Detect which cell encompasses the target text, then output its (x, y) center coordinate. 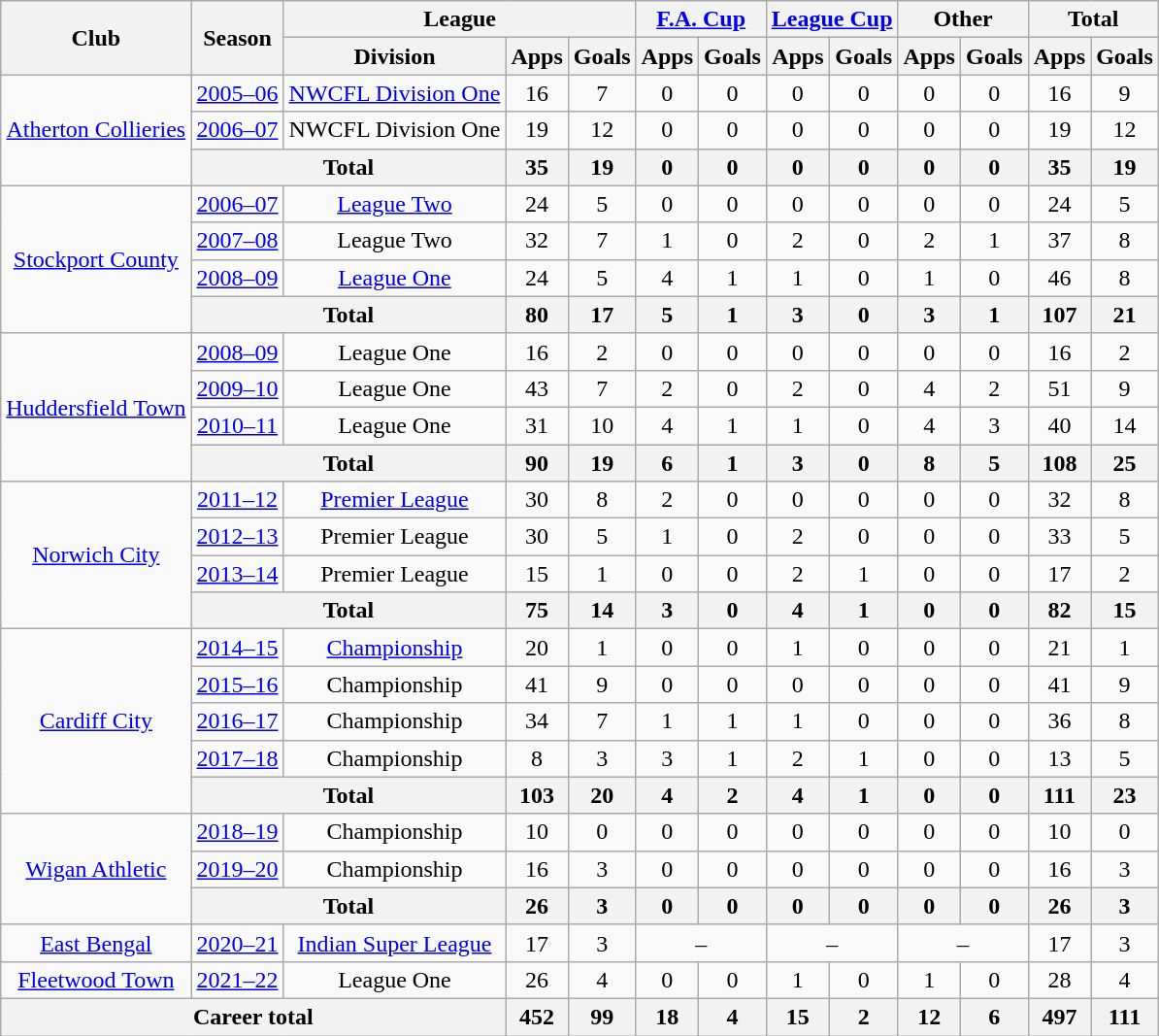
103 (537, 795)
2019–20 (237, 869)
33 (1059, 537)
Fleetwood Town (96, 980)
40 (1059, 425)
108 (1059, 463)
2021–22 (237, 980)
F.A. Cup (701, 19)
East Bengal (96, 943)
2015–16 (237, 685)
Other (963, 19)
2013–14 (237, 574)
2016–17 (237, 721)
Indian Super League (394, 943)
82 (1059, 611)
2020–21 (237, 943)
99 (602, 1017)
31 (537, 425)
2010–11 (237, 425)
2007–08 (237, 241)
2017–18 (237, 758)
Stockport County (96, 259)
28 (1059, 980)
Wigan Athletic (96, 869)
Career total (253, 1017)
2011–12 (237, 500)
23 (1125, 795)
25 (1125, 463)
18 (667, 1017)
2005–06 (237, 93)
497 (1059, 1017)
Norwich City (96, 555)
2014–15 (237, 648)
37 (1059, 241)
Cardiff City (96, 721)
452 (537, 1017)
Season (237, 38)
Atherton Collieries (96, 130)
34 (537, 721)
2012–13 (237, 537)
90 (537, 463)
Club (96, 38)
2018–19 (237, 832)
51 (1059, 388)
Division (394, 56)
2009–10 (237, 388)
Huddersfield Town (96, 407)
80 (537, 315)
36 (1059, 721)
League (460, 19)
75 (537, 611)
43 (537, 388)
League Cup (832, 19)
13 (1059, 758)
46 (1059, 278)
107 (1059, 315)
